Return [X, Y] of the center of cell containing provided text 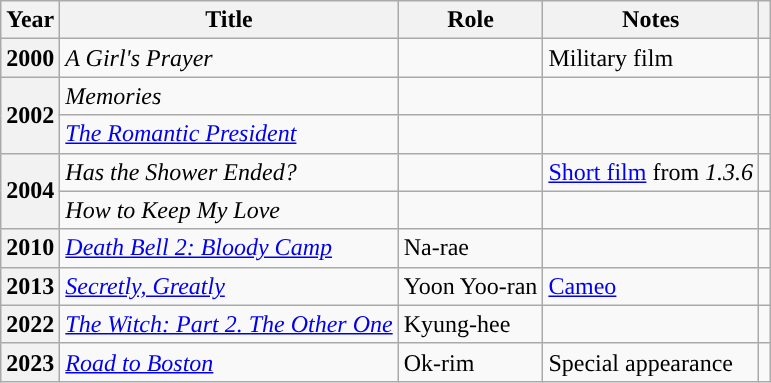
2013 [30, 286]
The Witch: Part 2. The Other One [229, 324]
Role [470, 20]
The Romantic President [229, 134]
Kyung-hee [470, 324]
2002 [30, 115]
2022 [30, 324]
Short film from 1.3.6 [651, 172]
2010 [30, 248]
Ok-rim [470, 362]
A Girl's Prayer [229, 58]
Death Bell 2: Bloody Camp [229, 248]
How to Keep My Love [229, 210]
Road to Boston [229, 362]
Notes [651, 20]
2004 [30, 191]
2023 [30, 362]
Yoon Yoo-ran [470, 286]
Title [229, 20]
Secretly, Greatly [229, 286]
Military film [651, 58]
2000 [30, 58]
Special appearance [651, 362]
Na-rae [470, 248]
Year [30, 20]
Memories [229, 96]
Cameo [651, 286]
Has the Shower Ended? [229, 172]
